For the text-containing cell, return its midpoint in (X, Y) coordinate format. 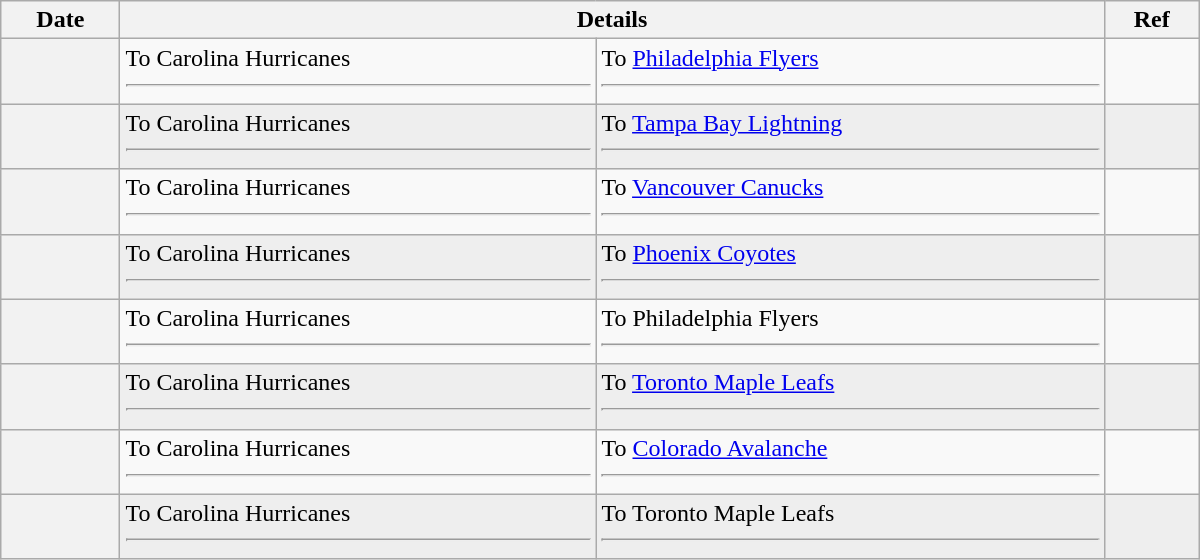
Date (60, 20)
To Vancouver Canucks (850, 202)
To Phoenix Coyotes (850, 266)
To Colorado Avalanche (850, 462)
Details (612, 20)
Ref (1152, 20)
To Tampa Bay Lightning (850, 136)
